Find where the given text appears and provide that cell's center as [X, Y] coordinate. 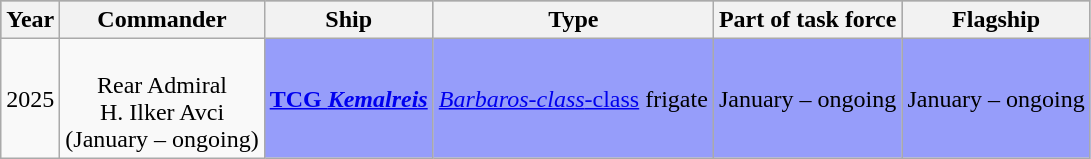
Year [30, 20]
Type [573, 20]
Barbaros-class-class frigate [573, 98]
Rear Admiral H. Ilker Avci(January – ongoing) [162, 98]
TCG Kemalreis [348, 98]
Commander [162, 20]
Part of task force [808, 20]
2025 [30, 98]
Ship [348, 20]
Flagship [996, 20]
